From the cell containing the given text, extract its center point as (X, Y) coordinate. 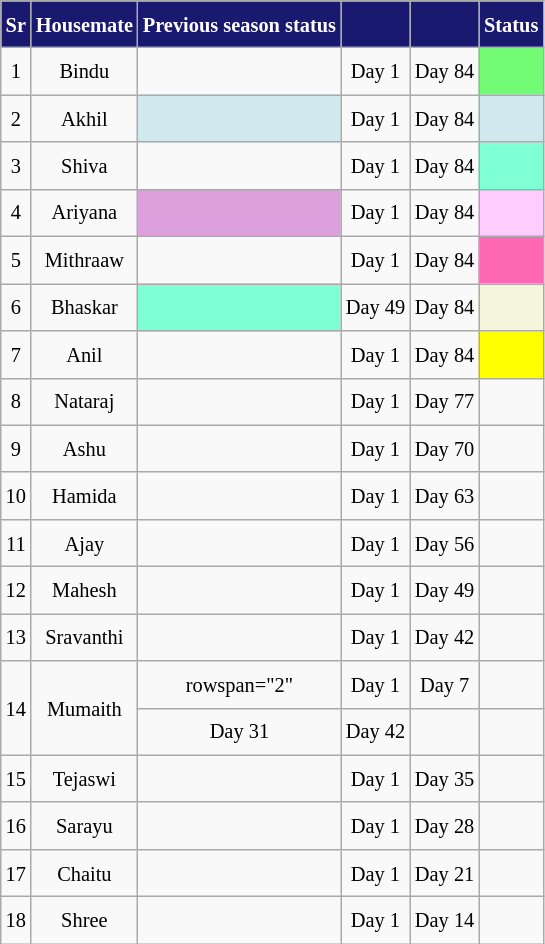
6 (16, 306)
Mithraaw (84, 260)
8 (16, 402)
Previous season status (240, 24)
9 (16, 448)
Day 70 (444, 448)
Bhaskar (84, 306)
13 (16, 636)
10 (16, 496)
Sarayu (84, 826)
Chaitu (84, 872)
Akhil (84, 118)
Status (511, 24)
11 (16, 542)
Day 7 (444, 684)
Ashu (84, 448)
Shiva (84, 166)
Day 56 (444, 542)
7 (16, 354)
Shree (84, 920)
Anil (84, 354)
Day 28 (444, 826)
14 (16, 708)
12 (16, 590)
Mumaith (84, 708)
3 (16, 166)
rowspan="2" (240, 684)
Tejaswi (84, 778)
Day 63 (444, 496)
16 (16, 826)
Day 77 (444, 402)
2 (16, 118)
Hamida (84, 496)
Ajay (84, 542)
Nataraj (84, 402)
1 (16, 72)
15 (16, 778)
Mahesh (84, 590)
4 (16, 212)
Day 14 (444, 920)
Day 21 (444, 872)
Ariyana (84, 212)
Sravanthi (84, 636)
Housemate (84, 24)
18 (16, 920)
Sr (16, 24)
Day 35 (444, 778)
5 (16, 260)
Day 31 (240, 732)
Bindu (84, 72)
17 (16, 872)
